Determine the (x, y) coordinate at the center of the cell enclosing the given text.  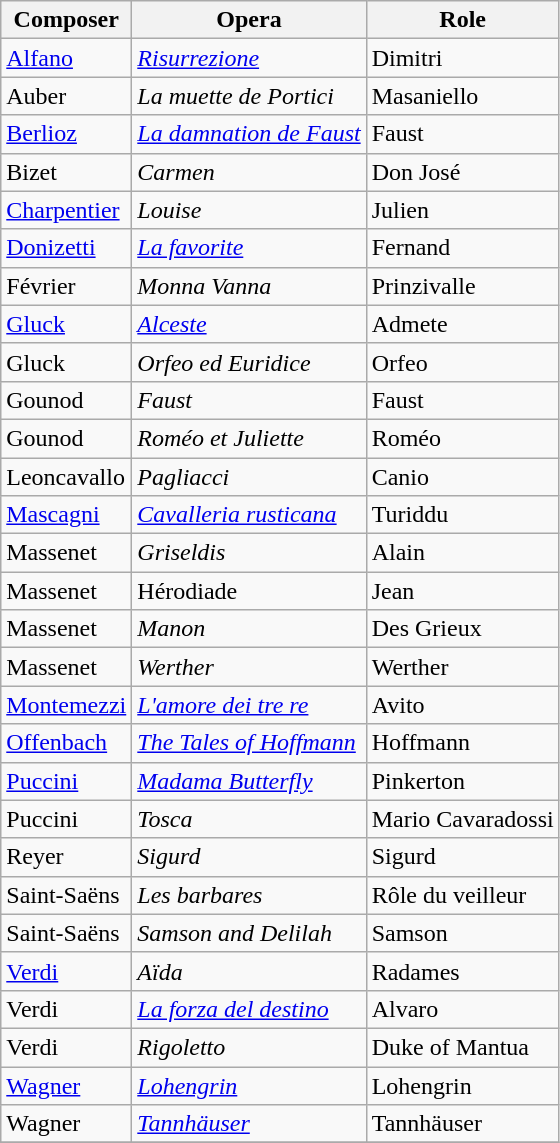
Rôle du veilleur (462, 895)
Donizetti (66, 248)
Canio (462, 477)
Aïda (249, 971)
Alvaro (462, 1009)
Roméo (462, 438)
Tosca (249, 819)
Julien (462, 210)
Monna Vanna (249, 286)
The Tales of Hoffmann (249, 743)
Fernand (462, 248)
La favorite (249, 248)
La damnation de Faust (249, 134)
La muette de Portici (249, 96)
Leoncavallo (66, 477)
Composer (66, 20)
Février (66, 286)
Avito (462, 705)
Samson and Delilah (249, 933)
La forza del destino (249, 1009)
Alain (462, 553)
Les barbares (249, 895)
Duke of Mantua (462, 1047)
Bizet (66, 172)
Jean (462, 591)
Role (462, 20)
Offenbach (66, 743)
Turiddu (462, 515)
Carmen (249, 172)
Berlioz (66, 134)
Alceste (249, 324)
Opera (249, 20)
Montemezzi (66, 705)
Masaniello (462, 96)
Des Grieux (462, 629)
Charpentier (66, 210)
Cavalleria rusticana (249, 515)
Auber (66, 96)
Risurrezione (249, 58)
Alfano (66, 58)
Mario Cavaradossi (462, 819)
Mascagni (66, 515)
Don José (462, 172)
Orfeo (462, 362)
Madama Butterfly (249, 781)
Pagliacci (249, 477)
Samson (462, 933)
Dimitri (462, 58)
Griseldis (249, 553)
L'amore dei tre re (249, 705)
Rigoletto (249, 1047)
Reyer (66, 857)
Louise (249, 210)
Orfeo ed Euridice (249, 362)
Prinzivalle (462, 286)
Manon (249, 629)
Pinkerton (462, 781)
Hérodiade (249, 591)
Admete (462, 324)
Radames (462, 971)
Roméo et Juliette (249, 438)
Hoffmann (462, 743)
